Provide the [X, Y] coordinate of the cell's center where the given text is located.  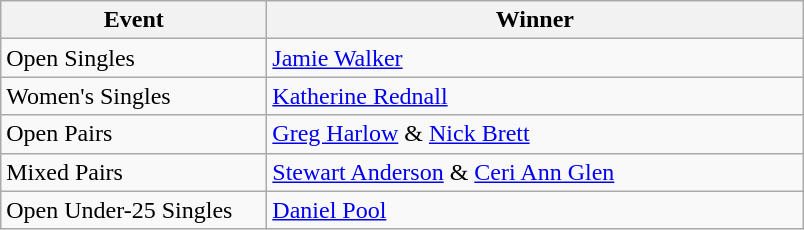
Jamie Walker [535, 58]
Katherine Rednall [535, 96]
Mixed Pairs [134, 172]
Women's Singles [134, 96]
Event [134, 20]
Greg Harlow & Nick Brett [535, 134]
Daniel Pool [535, 210]
Open Pairs [134, 134]
Open Singles [134, 58]
Stewart Anderson & Ceri Ann Glen [535, 172]
Winner [535, 20]
Open Under-25 Singles [134, 210]
